Return (x, y) of the center of cell containing provided text 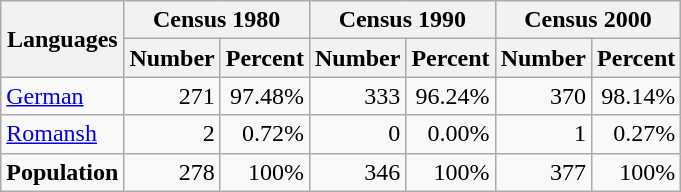
333 (357, 96)
2 (172, 134)
Census 1980 (217, 20)
377 (543, 172)
97.48% (264, 96)
Census 1990 (402, 20)
1 (543, 134)
0.27% (636, 134)
96.24% (450, 96)
Census 2000 (588, 20)
278 (172, 172)
Population (62, 172)
0.72% (264, 134)
0 (357, 134)
German (62, 96)
346 (357, 172)
98.14% (636, 96)
Languages (62, 39)
271 (172, 96)
370 (543, 96)
Romansh (62, 134)
0.00% (450, 134)
